Scan for the cell matching the given text and deliver its (X, Y) coordinate at center. 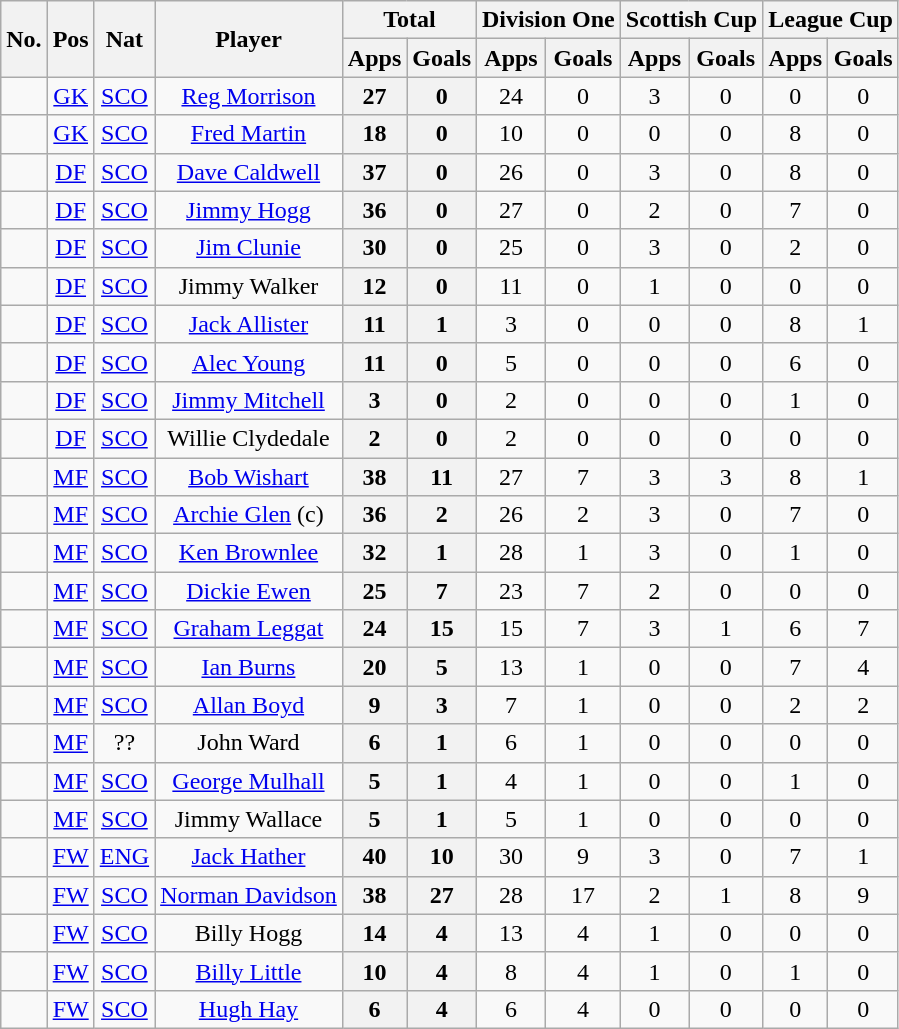
Ken Brownlee (249, 553)
Jimmy Hogg (249, 210)
17 (584, 895)
Player (249, 39)
37 (374, 172)
Scottish Cup (691, 20)
Total (409, 20)
?? (124, 743)
Billy Hogg (249, 933)
Jimmy Mitchell (249, 400)
23 (512, 591)
Jimmy Walker (249, 286)
League Cup (831, 20)
40 (374, 857)
Hugh Hay (249, 1009)
Pos (70, 39)
Nat (124, 39)
Graham Leggat (249, 629)
Jack Allister (249, 324)
Archie Glen (c) (249, 515)
Jack Hather (249, 857)
Jimmy Wallace (249, 819)
32 (374, 553)
No. (24, 39)
Allan Boyd (249, 705)
18 (374, 134)
Norman Davidson (249, 895)
Dickie Ewen (249, 591)
Fred Martin (249, 134)
George Mulhall (249, 781)
12 (374, 286)
Jim Clunie (249, 248)
Dave Caldwell (249, 172)
Ian Burns (249, 667)
20 (374, 667)
Willie Clydedale (249, 438)
John Ward (249, 743)
ENG (124, 857)
14 (374, 933)
Reg Morrison (249, 96)
Bob Wishart (249, 477)
Division One (549, 20)
Billy Little (249, 971)
Alec Young (249, 362)
